Output the [x, y] coordinate of the center of the cell containing the given text.  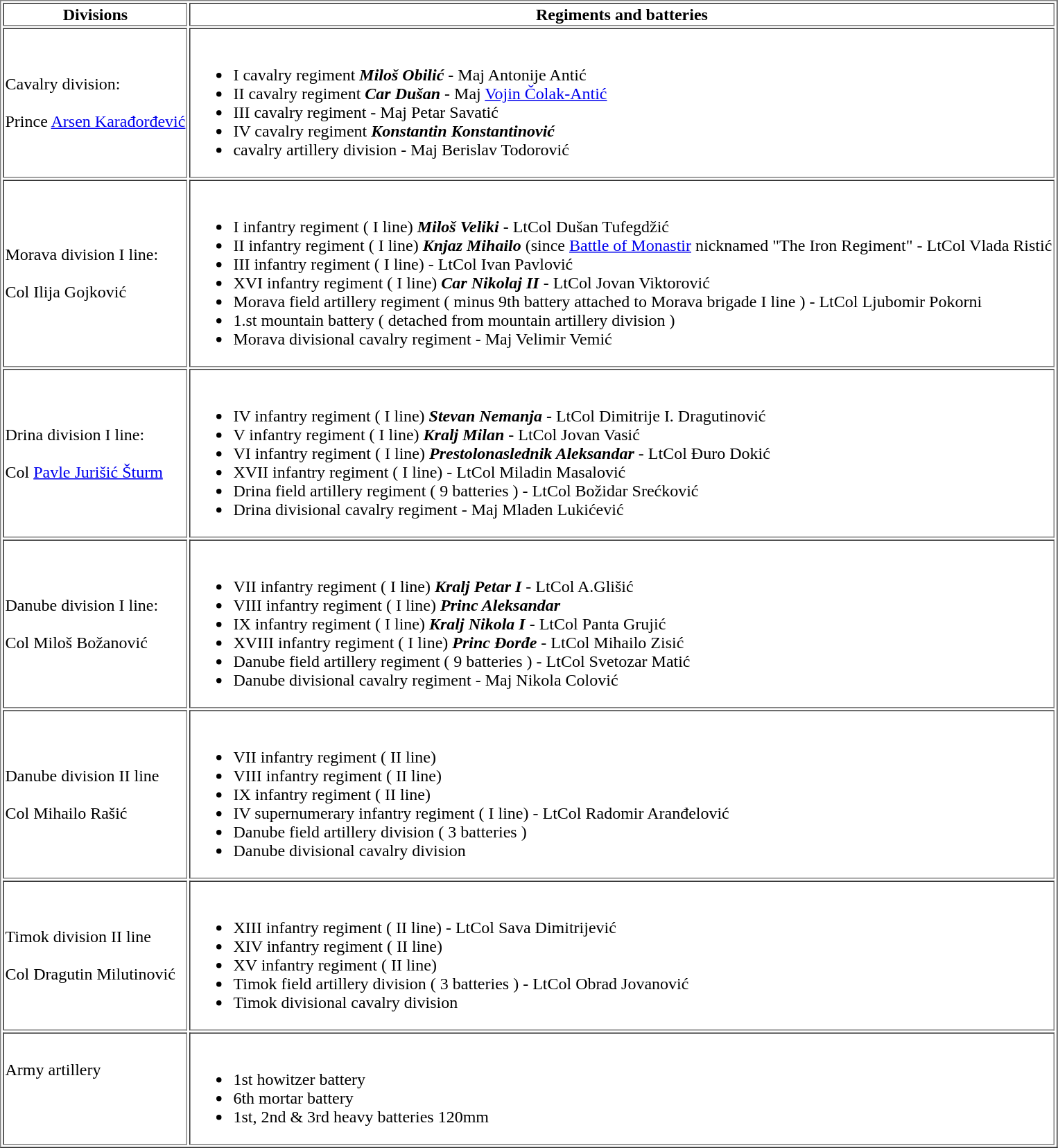
Morava division I line:Col Ilija Gojković [95, 274]
Divisions [95, 14]
1st howitzer battery6th mortar battery1st, 2nd & 3rd heavy batteries 120mm [621, 1089]
Timok division II lineCol Dragutin Milutinović [95, 955]
Drina division I line:Col Pavle Jurišić Šturm [95, 453]
Regiments and batteries [621, 14]
Danube division II lineCol Mihailo Rašić [95, 794]
Danube division I line:Col Miloš Božanović [95, 624]
Army artillery [95, 1089]
Cavalry division:Prince Arsen Karađorđević [95, 103]
